Determine the (x, y) coordinate at the center of the cell enclosing the given text.  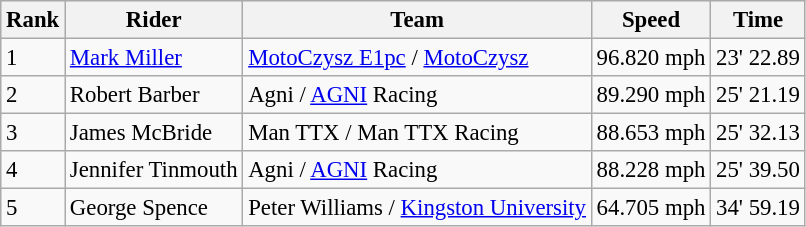
25' 21.19 (758, 95)
23' 22.89 (758, 58)
89.290 mph (650, 95)
96.820 mph (650, 58)
88.653 mph (650, 133)
Speed (650, 20)
25' 32.13 (758, 133)
MotoCzysz E1pc / MotoCzysz (417, 58)
2 (33, 95)
64.705 mph (650, 208)
4 (33, 170)
Rank (33, 20)
5 (33, 208)
Rider (154, 20)
George Spence (154, 208)
3 (33, 133)
Robert Barber (154, 95)
88.228 mph (650, 170)
Team (417, 20)
James McBride (154, 133)
25' 39.50 (758, 170)
Peter Williams / Kingston University (417, 208)
1 (33, 58)
Man TTX / Man TTX Racing (417, 133)
Jennifer Tinmouth (154, 170)
Time (758, 20)
Mark Miller (154, 58)
34' 59.19 (758, 208)
